Determine the (X, Y) coordinate at the center of the cell enclosing the given text.  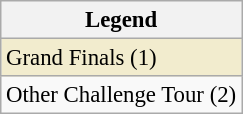
Grand Finals (1) (122, 58)
Legend (122, 20)
Other Challenge Tour (2) (122, 95)
